For the text-containing cell, return its midpoint in (x, y) coordinate format. 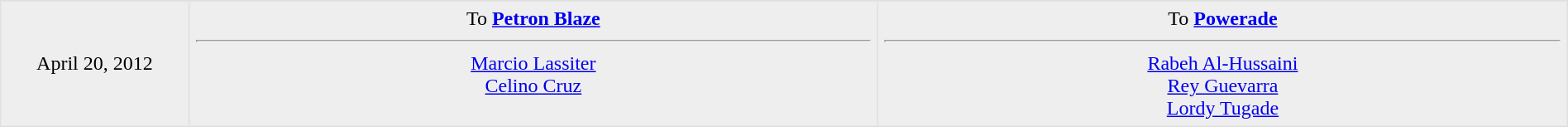
April 20, 2012 (94, 64)
To Petron BlazeMarcio LassiterCelino Cruz (533, 64)
To PoweradeRabeh Al-HussainiRey GuevarraLordy Tugade (1223, 64)
